Provide the [X, Y] coordinate of the cell's center where the given text is located.  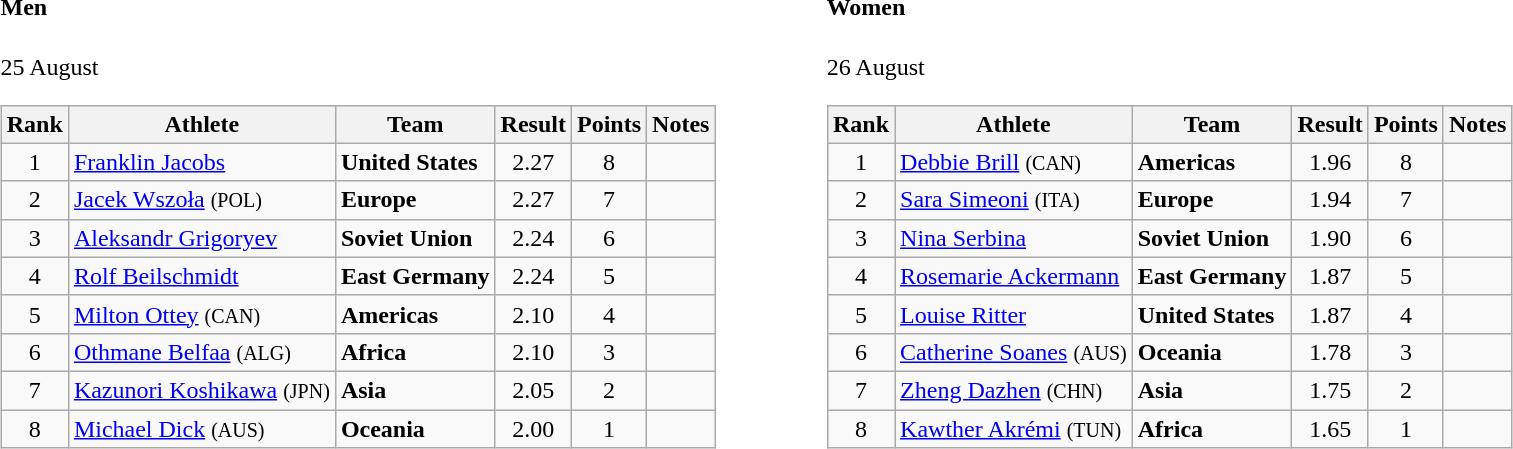
Aleksandr Grigoryev [202, 238]
2.05 [533, 390]
1.90 [1330, 238]
Kazunori Koshikawa (JPN) [202, 390]
Rosemarie Ackermann [1014, 276]
Zheng Dazhen (CHN) [1014, 390]
Michael Dick (AUS) [202, 429]
Jacek Wszoła (POL) [202, 200]
Othmane Belfaa (ALG) [202, 352]
1.78 [1330, 352]
Kawther Akrémi (TUN) [1014, 429]
2.00 [533, 429]
Milton Ottey (CAN) [202, 314]
Catherine Soanes (AUS) [1014, 352]
1.94 [1330, 200]
Louise Ritter [1014, 314]
Rolf Beilschmidt [202, 276]
1.96 [1330, 162]
Nina Serbina [1014, 238]
1.65 [1330, 429]
Sara Simeoni (ITA) [1014, 200]
Debbie Brill (CAN) [1014, 162]
Franklin Jacobs [202, 162]
1.75 [1330, 390]
